Output the (X, Y) coordinate of the center of the cell containing the given text.  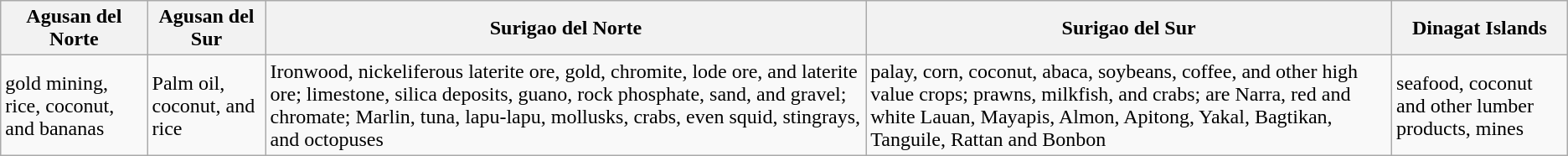
Surigao del Norte (566, 29)
Agusan del Sur (206, 29)
seafood, coconut and other lumber products, mines (1480, 106)
Dinagat Islands (1480, 29)
Surigao del Sur (1129, 29)
Palm oil, coconut, and rice (206, 106)
gold mining, rice, coconut, and bananas (74, 106)
Agusan del Norte (74, 29)
